From the cell containing the given text, extract its center point as [X, Y] coordinate. 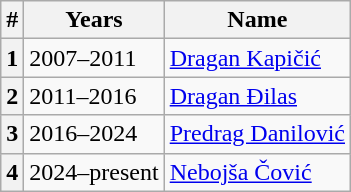
2024–present [94, 172]
Dragan Kapičić [257, 58]
4 [12, 172]
Years [94, 20]
# [12, 20]
2016–2024 [94, 134]
1 [12, 58]
Name [257, 20]
2 [12, 96]
2011–2016 [94, 96]
Dragan Đilas [257, 96]
Nebojša Čović [257, 172]
2007–2011 [94, 58]
3 [12, 134]
Predrag Danilović [257, 134]
